Detect which cell encompasses the target text, then output its (X, Y) center coordinate. 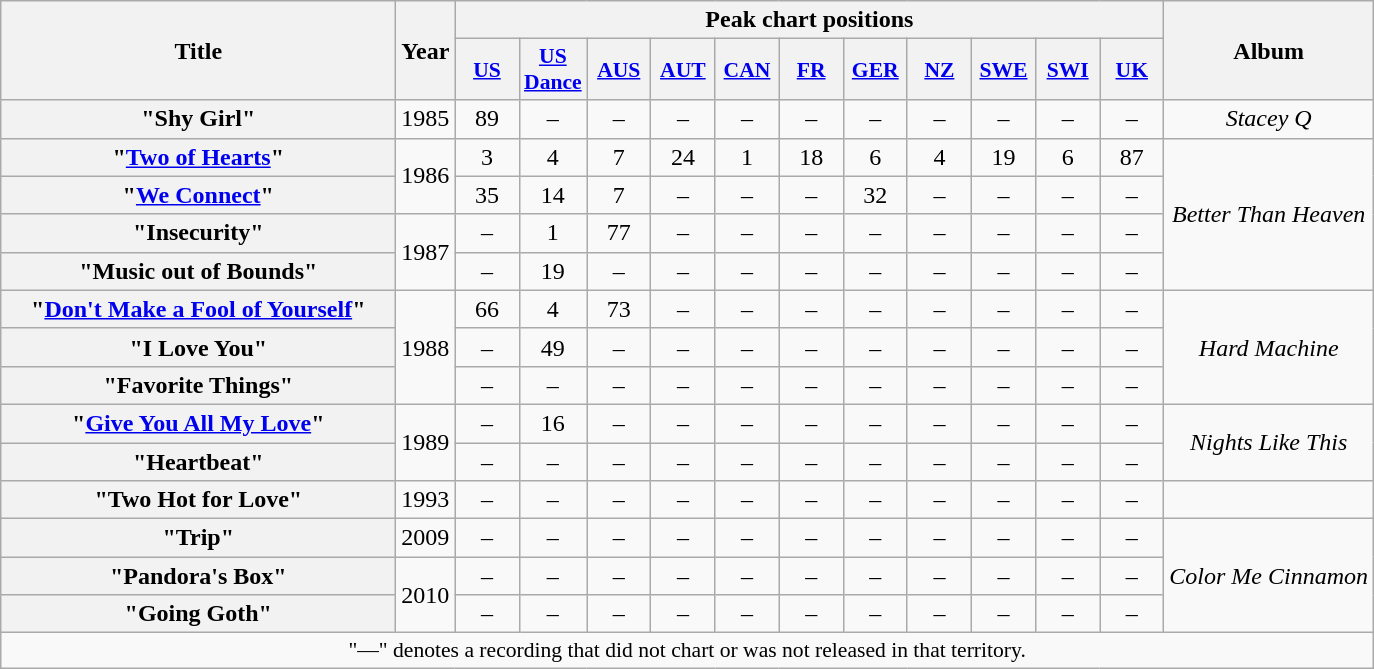
"Shy Girl" (198, 119)
"Insecurity" (198, 233)
35 (487, 195)
"Pandora's Box" (198, 576)
87 (1132, 157)
1988 (426, 347)
"Favorite Things" (198, 385)
Hard Machine (1269, 347)
"Heartbeat" (198, 461)
2009 (426, 538)
89 (487, 119)
24 (683, 157)
3 (487, 157)
FR (811, 70)
66 (487, 309)
49 (553, 347)
32 (875, 195)
"We Connect" (198, 195)
2010 (426, 595)
1986 (426, 176)
UK (1132, 70)
AUS (619, 70)
"Give You All My Love" (198, 423)
"Going Goth" (198, 614)
16 (553, 423)
"—" denotes a recording that did not chart or was not released in that territory. (688, 651)
"Two of Hearts" (198, 157)
"Two Hot for Love" (198, 500)
"Trip" (198, 538)
SWE (1003, 70)
Peak chart positions (810, 20)
Nights Like This (1269, 442)
Year (426, 50)
1987 (426, 252)
Title (198, 50)
NZ (939, 70)
14 (553, 195)
1985 (426, 119)
Stacey Q (1269, 119)
"Don't Make a Fool of Yourself" (198, 309)
1993 (426, 500)
77 (619, 233)
Better Than Heaven (1269, 214)
18 (811, 157)
"I Love You" (198, 347)
US Dance (553, 70)
GER (875, 70)
Color Me Cinnamon (1269, 576)
73 (619, 309)
Album (1269, 50)
1989 (426, 442)
"Music out of Bounds" (198, 271)
CAN (747, 70)
AUT (683, 70)
US (487, 70)
SWI (1068, 70)
